Find where the given text appears and provide that cell's center as [X, Y] coordinate. 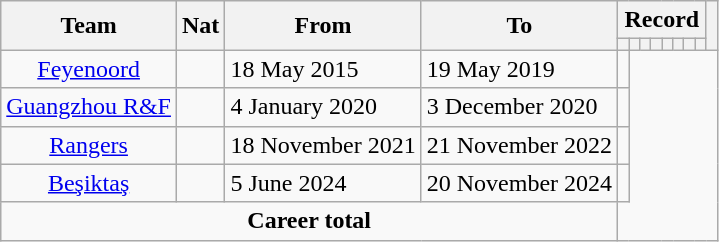
Feyenoord [89, 69]
From [323, 26]
Career total [310, 221]
4 January 2020 [323, 107]
19 May 2019 [519, 69]
5 June 2024 [323, 183]
18 November 2021 [323, 145]
Nat [200, 26]
20 November 2024 [519, 183]
18 May 2015 [323, 69]
Guangzhou R&F [89, 107]
To [519, 26]
21 November 2022 [519, 145]
Team [89, 26]
Record [662, 20]
Rangers [89, 145]
3 December 2020 [519, 107]
Beşiktaş [89, 183]
